From the cell containing the given text, extract its center point as (X, Y) coordinate. 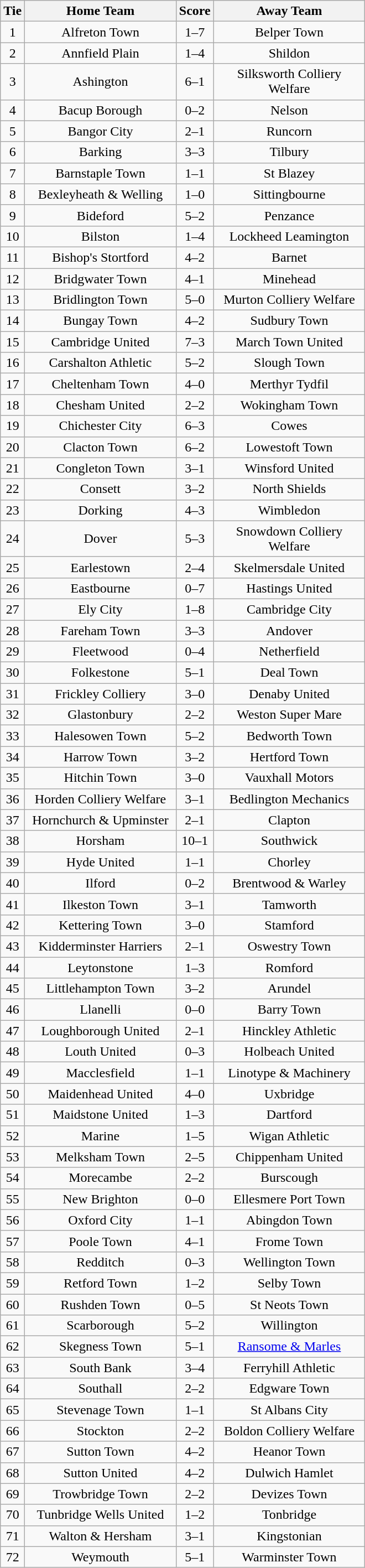
18 (13, 405)
Boldon Colliery Welfare (289, 1431)
Consett (101, 489)
Merthyr Tydfil (289, 384)
Vauxhall Motors (289, 778)
34 (13, 757)
Bridlington Town (101, 300)
Lockheed Leamington (289, 236)
53 (13, 1157)
56 (13, 1220)
Sudbury Town (289, 321)
44 (13, 968)
Fareham Town (101, 630)
Carshalton Athletic (101, 363)
Ashington (101, 82)
Sutton United (101, 1473)
Stockton (101, 1431)
1–5 (195, 1136)
26 (13, 588)
Rushden Town (101, 1304)
Morecambe (101, 1178)
Walton & Hersham (101, 1536)
Willington (289, 1326)
Annfield Plain (101, 53)
Sittingbourne (289, 194)
Chippenham United (289, 1157)
Kidderminster Harriers (101, 946)
3 (13, 82)
Wokingham Town (289, 405)
Hitchin Town (101, 778)
39 (13, 862)
Hastings United (289, 588)
Score (195, 11)
43 (13, 946)
41 (13, 904)
4–3 (195, 510)
Belper Town (289, 32)
15 (13, 342)
24 (13, 539)
Ferryhill Athletic (289, 1368)
Tilbury (289, 152)
23 (13, 510)
36 (13, 799)
Bilston (101, 236)
Ilford (101, 883)
Frome Town (289, 1241)
Selby Town (289, 1283)
2 (13, 53)
Oxford City (101, 1220)
1–7 (195, 32)
9 (13, 215)
Maidenhead United (101, 1094)
North Shields (289, 489)
32 (13, 715)
72 (13, 1557)
46 (13, 1010)
28 (13, 630)
0–5 (195, 1304)
Llanelli (101, 1010)
Hinckley Athletic (289, 1031)
Ilkeston Town (101, 904)
2–5 (195, 1157)
59 (13, 1283)
Burscough (289, 1178)
31 (13, 694)
Sutton Town (101, 1452)
Ellesmere Port Town (289, 1199)
3–4 (195, 1368)
8 (13, 194)
Poole Town (101, 1241)
Netherfield (289, 652)
1 (13, 32)
Murton Colliery Welfare (289, 300)
Cowes (289, 426)
Glastonbury (101, 715)
51 (13, 1115)
33 (13, 736)
Wimbledon (289, 510)
12 (13, 278)
Macclesfield (101, 1073)
Maidstone United (101, 1115)
Littlehampton Town (101, 989)
Wellington Town (289, 1262)
Bedlington Mechanics (289, 799)
Away Team (289, 11)
Tie (13, 11)
35 (13, 778)
5–3 (195, 539)
Hyde United (101, 862)
0–4 (195, 652)
Bangor City (101, 131)
60 (13, 1304)
Harrow Town (101, 757)
7–3 (195, 342)
7 (13, 173)
Horden Colliery Welfare (101, 799)
Alfreton Town (101, 32)
11 (13, 257)
Deal Town (289, 673)
Home Team (101, 11)
Oswestry Town (289, 946)
Kettering Town (101, 925)
Southall (101, 1389)
Barnet (289, 257)
Scarborough (101, 1326)
48 (13, 1052)
2–4 (195, 567)
37 (13, 820)
Dulwich Hamlet (289, 1473)
47 (13, 1031)
Heanor Town (289, 1452)
Southwick (289, 841)
South Bank (101, 1368)
52 (13, 1136)
Bungay Town (101, 321)
Earlestown (101, 567)
Cheltenham Town (101, 384)
Silksworth Colliery Welfare (289, 82)
Loughborough United (101, 1031)
Clacton Town (101, 447)
5–0 (195, 300)
6–2 (195, 447)
Shildon (289, 53)
Trowbridge Town (101, 1494)
March Town United (289, 342)
40 (13, 883)
Bishop's Stortford (101, 257)
Hornchurch & Upminster (101, 820)
Holbeach United (289, 1052)
Bacup Borough (101, 110)
Brentwood & Warley (289, 883)
Chichester City (101, 426)
Hertford Town (289, 757)
Dover (101, 539)
Dorking (101, 510)
Chorley (289, 862)
Melksham Town (101, 1157)
Lowestoft Town (289, 447)
17 (13, 384)
61 (13, 1326)
58 (13, 1262)
38 (13, 841)
Horsham (101, 841)
55 (13, 1199)
New Brighton (101, 1199)
Redditch (101, 1262)
Linotype & Machinery (289, 1073)
1–0 (195, 194)
16 (13, 363)
Fleetwood (101, 652)
Chesham United (101, 405)
5 (13, 131)
10–1 (195, 841)
Devizes Town (289, 1494)
Weston Super Mare (289, 715)
64 (13, 1389)
21 (13, 468)
Wigan Athletic (289, 1136)
Snowdown Colliery Welfare (289, 539)
62 (13, 1347)
Penzance (289, 215)
6–1 (195, 82)
19 (13, 426)
54 (13, 1178)
4 (13, 110)
Congleton Town (101, 468)
Abingdon Town (289, 1220)
Kingstonian (289, 1536)
Stamford (289, 925)
Barry Town (289, 1010)
Andover (289, 630)
29 (13, 652)
Retford Town (101, 1283)
Uxbridge (289, 1094)
65 (13, 1410)
49 (13, 1073)
Weymouth (101, 1557)
Dartford (289, 1115)
Bexleyheath & Welling (101, 194)
Leytonstone (101, 968)
0–7 (195, 588)
Warminster Town (289, 1557)
Clapton (289, 820)
50 (13, 1094)
St Neots Town (289, 1304)
Folkestone (101, 673)
20 (13, 447)
Ely City (101, 609)
Tonbridge (289, 1515)
66 (13, 1431)
22 (13, 489)
Skelmersdale United (289, 567)
St Blazey (289, 173)
Bridgwater Town (101, 278)
Slough Town (289, 363)
69 (13, 1494)
Ransome & Marles (289, 1347)
Arundel (289, 989)
63 (13, 1368)
Tunbridge Wells United (101, 1515)
10 (13, 236)
6 (13, 152)
Barking (101, 152)
Eastbourne (101, 588)
42 (13, 925)
Cambridge United (101, 342)
70 (13, 1515)
27 (13, 609)
St Albans City (289, 1410)
14 (13, 321)
68 (13, 1473)
1–8 (195, 609)
67 (13, 1452)
Edgware Town (289, 1389)
Stevenage Town (101, 1410)
Nelson (289, 110)
Runcorn (289, 131)
Frickley Colliery (101, 694)
Tamworth (289, 904)
57 (13, 1241)
Bideford (101, 215)
71 (13, 1536)
30 (13, 673)
Halesowen Town (101, 736)
Cambridge City (289, 609)
6–3 (195, 426)
25 (13, 567)
Bedworth Town (289, 736)
Denaby United (289, 694)
Marine (101, 1136)
45 (13, 989)
Winsford United (289, 468)
Louth United (101, 1052)
Barnstaple Town (101, 173)
Minehead (289, 278)
Romford (289, 968)
13 (13, 300)
Skegness Town (101, 1347)
